Return (X, Y) of the center of cell containing provided text 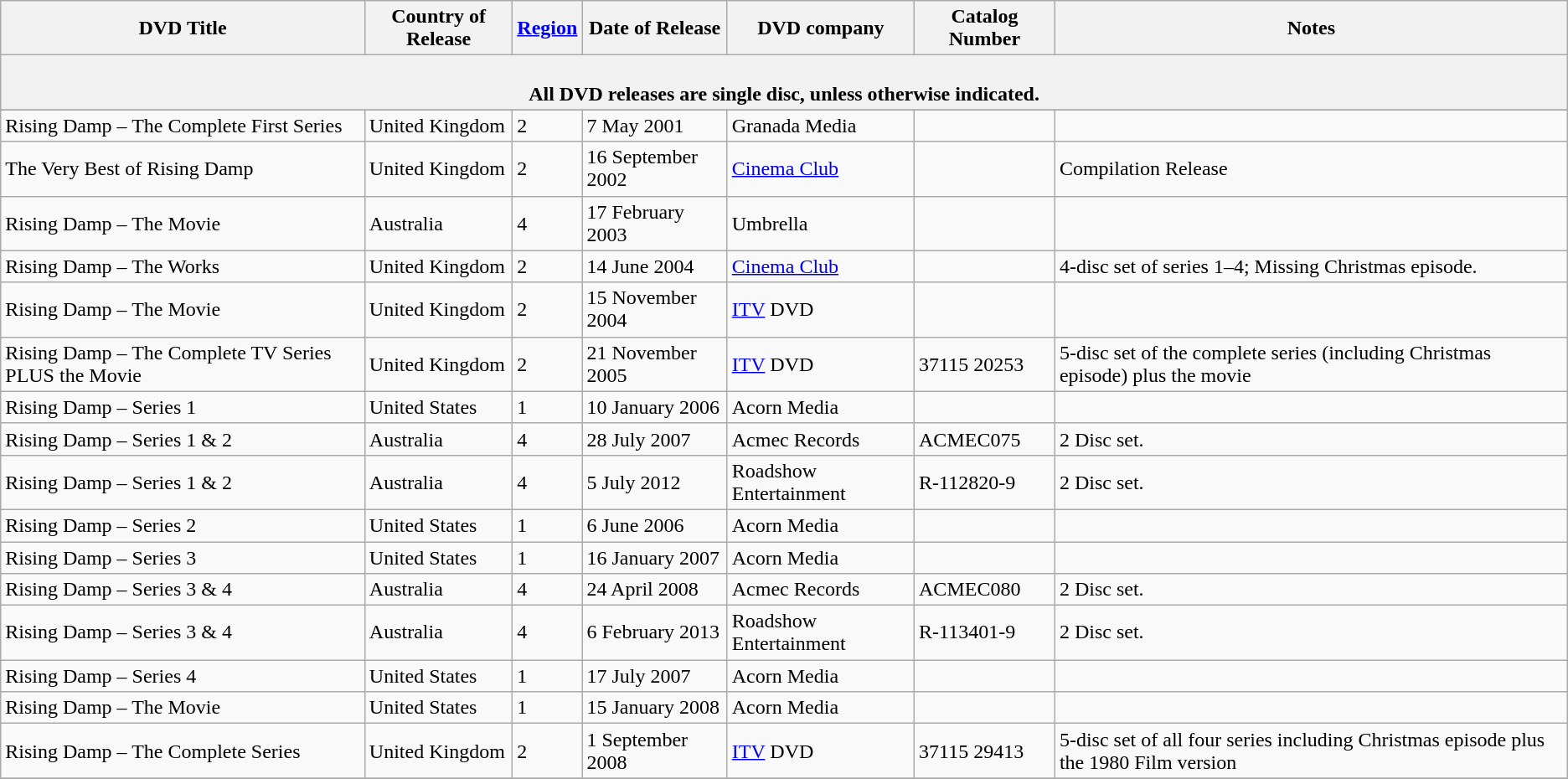
28 July 2007 (655, 439)
Rising Damp – Series 4 (183, 676)
17 July 2007 (655, 676)
5-disc set of the complete series (including Christmas episode) plus the movie (1311, 364)
5-disc set of all four series including Christmas episode plus the 1980 Film version (1311, 751)
5 July 2012 (655, 482)
6 June 2006 (655, 525)
All DVD releases are single disc, unless otherwise indicated. (784, 82)
Rising Damp – Series 3 (183, 557)
Region (548, 28)
Catalog Number (985, 28)
Rising Damp – The Complete Series (183, 751)
4-disc set of series 1–4; Missing Christmas episode. (1311, 266)
24 April 2008 (655, 590)
R-113401-9 (985, 633)
ACMEC075 (985, 439)
21 November 2005 (655, 364)
Rising Damp – The Complete TV Series PLUS the Movie (183, 364)
7 May 2001 (655, 126)
37115 29413 (985, 751)
The Very Best of Rising Damp (183, 169)
14 June 2004 (655, 266)
DVD company (821, 28)
15 January 2008 (655, 708)
Rising Damp – Series 2 (183, 525)
37115 20253 (985, 364)
17 February 2003 (655, 223)
16 January 2007 (655, 557)
Granada Media (821, 126)
R-112820-9 (985, 482)
Rising Damp – The Complete First Series (183, 126)
Rising Damp – The Works (183, 266)
Umbrella (821, 223)
10 January 2006 (655, 407)
DVD Title (183, 28)
Date of Release (655, 28)
Rising Damp – Series 1 (183, 407)
6 February 2013 (655, 633)
Compilation Release (1311, 169)
1 September 2008 (655, 751)
16 September 2002 (655, 169)
Country of Release (439, 28)
ACMEC080 (985, 590)
Notes (1311, 28)
15 November 2004 (655, 310)
